Determine the [x, y] coordinate at the center of the cell enclosing the given text.  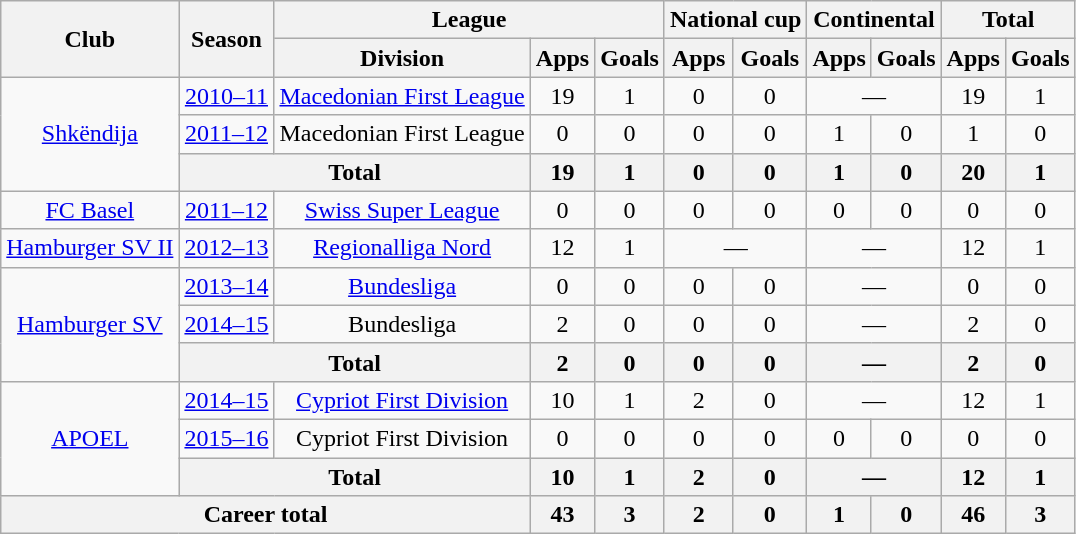
Swiss Super League [402, 210]
20 [973, 172]
2012–13 [226, 248]
Shkëndija [90, 134]
Club [90, 39]
Career total [266, 515]
Regionalliga Nord [402, 248]
46 [973, 515]
League [469, 20]
Hamburger SV II [90, 248]
2010–11 [226, 96]
Hamburger SV [90, 324]
2015–16 [226, 438]
National cup [735, 20]
FC Basel [90, 210]
Season [226, 39]
43 [562, 515]
Division [402, 58]
2013–14 [226, 286]
Continental [874, 20]
APOEL [90, 438]
